Determine the (X, Y) coordinate at the center of the cell enclosing the given text.  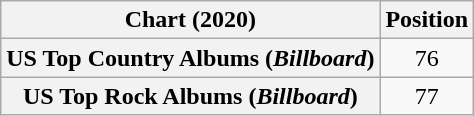
US Top Country Albums (Billboard) (190, 58)
Position (427, 20)
Chart (2020) (190, 20)
76 (427, 58)
US Top Rock Albums (Billboard) (190, 96)
77 (427, 96)
